Pinpoint the cell where the given text exists, returning its [X, Y] midpoint coordinate. 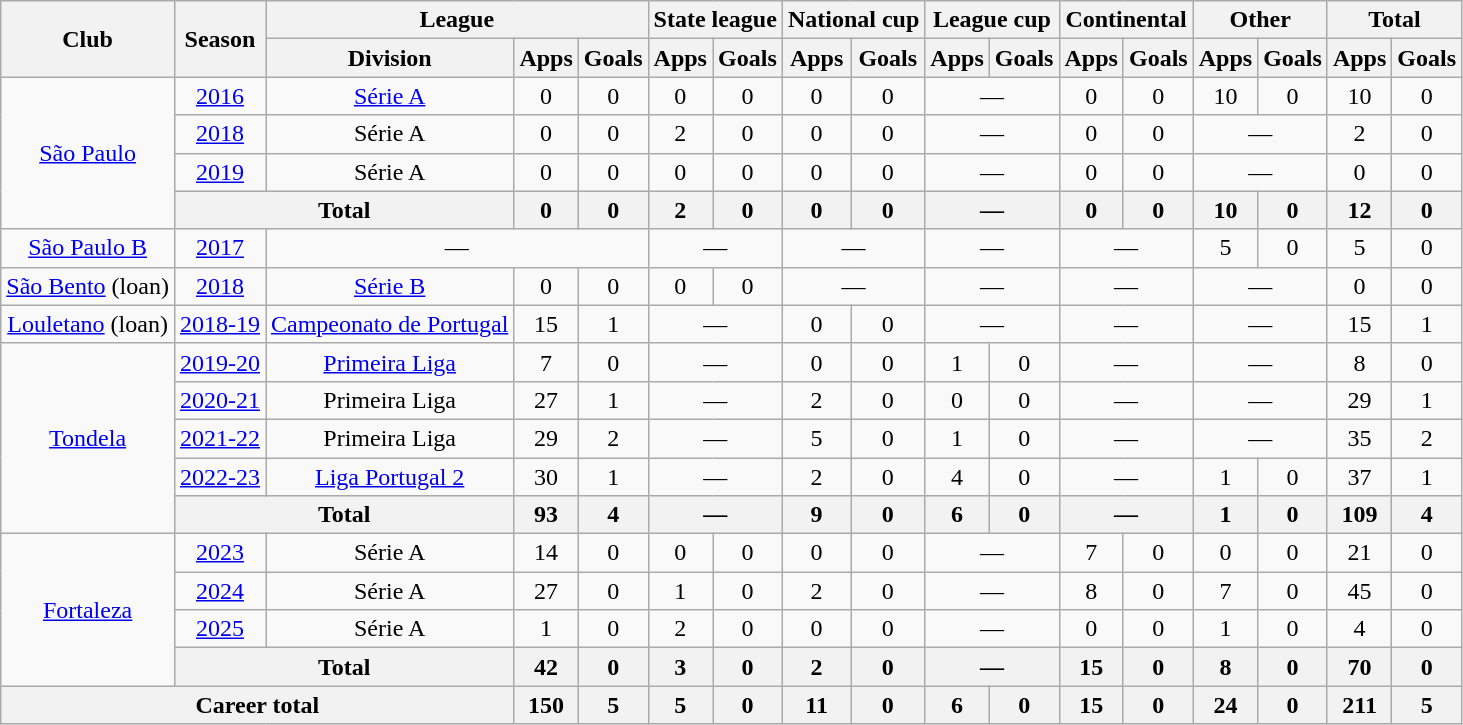
14 [546, 553]
2025 [220, 629]
11 [816, 705]
Liga Portugal 2 [390, 477]
70 [1359, 667]
45 [1359, 591]
30 [546, 477]
State league [715, 20]
93 [546, 515]
League [458, 20]
São Bento (loan) [88, 286]
2024 [220, 591]
Division [390, 58]
35 [1359, 438]
2020-21 [220, 400]
2019-20 [220, 362]
42 [546, 667]
2016 [220, 96]
2021-22 [220, 438]
211 [1359, 705]
24 [1225, 705]
109 [1359, 515]
2022-23 [220, 477]
Continental [1126, 20]
150 [546, 705]
Career total [258, 705]
21 [1359, 553]
Tondela [88, 438]
2019 [220, 172]
National cup [853, 20]
2017 [220, 248]
3 [680, 667]
Fortaleza [88, 610]
2023 [220, 553]
Série B [390, 286]
Other [1260, 20]
37 [1359, 477]
2018-19 [220, 324]
12 [1359, 210]
São Paulo B [88, 248]
Club [88, 39]
9 [816, 515]
Season [220, 39]
Campeonato de Portugal [390, 324]
Louletano (loan) [88, 324]
League cup [992, 20]
São Paulo [88, 153]
